Provide the [x, y] coordinate of the cell's center where the given text is located.  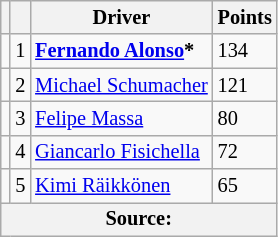
Kimi Räikkönen [121, 186]
72 [245, 152]
4 [20, 152]
2 [20, 85]
5 [20, 186]
Points [245, 17]
Fernando Alonso* [121, 51]
Michael Schumacher [121, 85]
Source: [139, 219]
Felipe Massa [121, 118]
134 [245, 51]
Driver [121, 17]
Giancarlo Fisichella [121, 152]
1 [20, 51]
80 [245, 118]
121 [245, 85]
3 [20, 118]
65 [245, 186]
